Search for the cell housing the specified text and yield its [x, y] center coordinate. 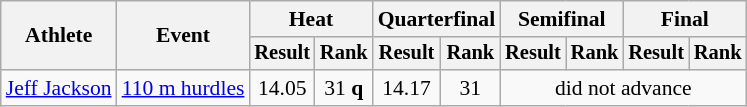
Jeff Jackson [59, 88]
Final [684, 19]
did not advance [623, 88]
110 m hurdles [184, 88]
31 [470, 88]
Heat [310, 19]
Athlete [59, 36]
Event [184, 36]
Quarterfinal [437, 19]
31 q [344, 88]
14.17 [407, 88]
14.05 [282, 88]
Semifinal [562, 19]
